Identify which cell holds the provided text, then report its [x, y] central coordinate. 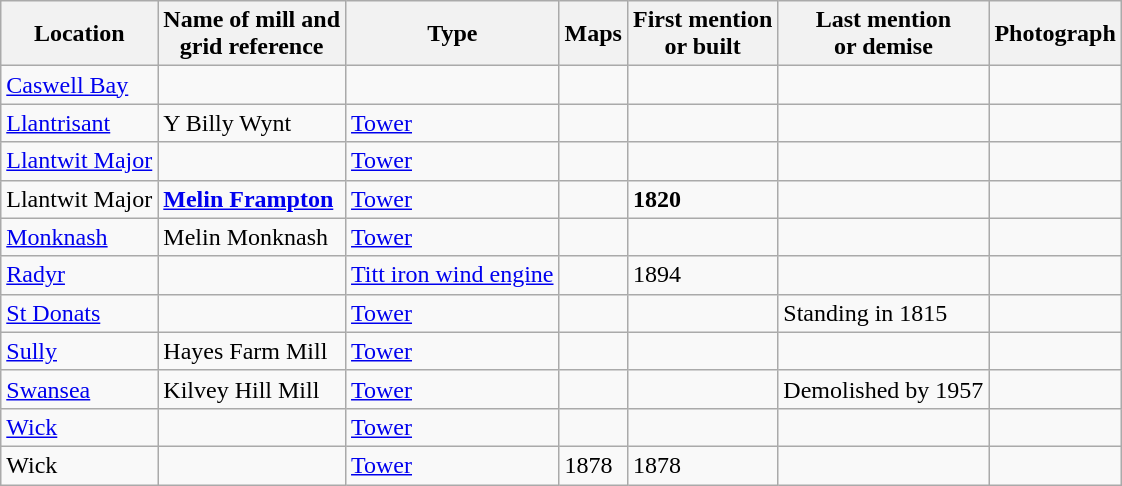
Radyr [80, 275]
St Donats [80, 313]
Swansea [80, 389]
Standing in 1815 [884, 313]
Caswell Bay [80, 85]
Sully [80, 351]
First mentionor built [702, 34]
Kilvey Hill Mill [252, 389]
Last mention or demise [884, 34]
Demolished by 1957 [884, 389]
Llantrisant [80, 123]
Titt iron wind engine [453, 275]
Name of mill andgrid reference [252, 34]
Photograph [1055, 34]
Type [453, 34]
Y Billy Wynt [252, 123]
1820 [702, 199]
Melin Monknash [252, 237]
Melin Frampton [252, 199]
1894 [702, 275]
Location [80, 34]
Maps [593, 34]
Hayes Farm Mill [252, 351]
Monknash [80, 237]
